Return the [x, y] coordinate for the center point of the cell that contains the specified text.  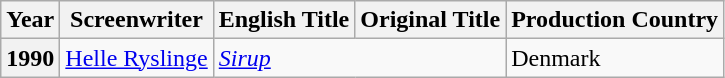
Sirup [359, 58]
Denmark [615, 58]
Original Title [430, 20]
Helle Ryslinge [136, 58]
Year [30, 20]
Production Country [615, 20]
Screenwriter [136, 20]
1990 [30, 58]
English Title [284, 20]
